For the text-containing cell, return its midpoint in (x, y) coordinate format. 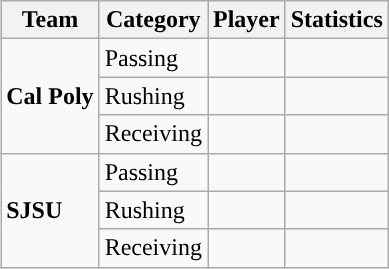
Statistics (336, 20)
Category (153, 20)
Player (247, 20)
SJSU (50, 210)
Team (50, 20)
Cal Poly (50, 96)
